Scan for the cell matching the given text and deliver its (x, y) coordinate at center. 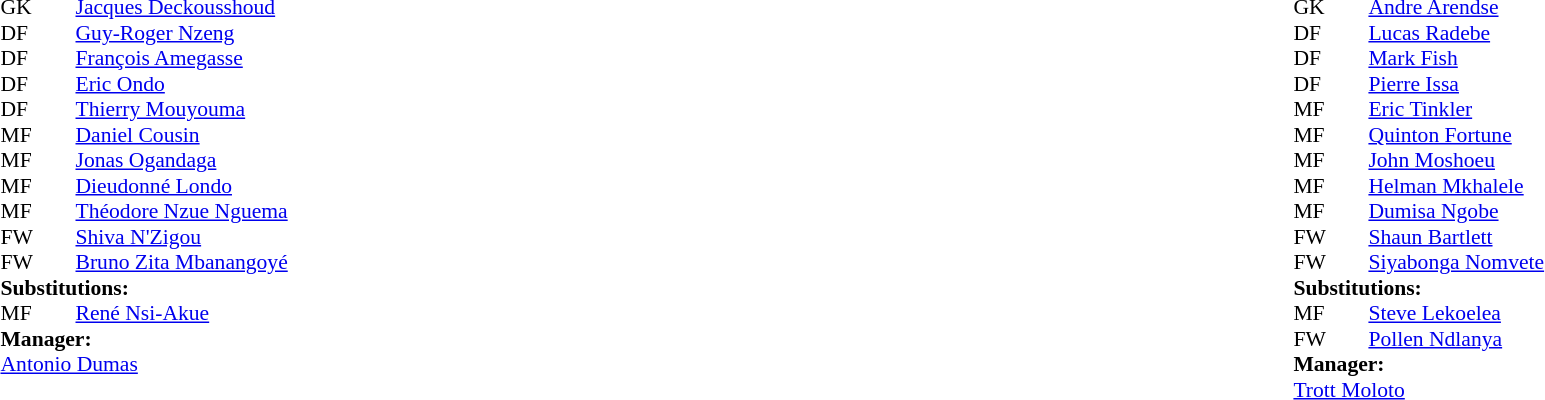
Antonio Dumas (144, 365)
Thierry Mouyouma (182, 109)
Daniel Cousin (182, 135)
Bruno Zita Mbanangoyé (182, 263)
Théodore Nzue Nguema (182, 211)
Jonas Ogandaga (182, 161)
Siyabonga Nomvete (1456, 263)
Dumisa Ngobe (1456, 211)
Pierre Issa (1456, 84)
François Amegasse (182, 59)
Shiva N'Zigou (182, 237)
Dieudonné Londo (182, 186)
John Moshoeu (1456, 161)
Quinton Fortune (1456, 135)
Shaun Bartlett (1456, 237)
René Nsi-Akue (182, 313)
Steve Lekoelea (1456, 313)
Guy-Roger Nzeng (182, 33)
Pollen Ndlanya (1456, 339)
Mark Fish (1456, 59)
Helman Mkhalele (1456, 186)
Eric Tinkler (1456, 109)
Lucas Radebe (1456, 33)
Eric Ondo (182, 84)
